Determine the (x, y) coordinate at the center of the cell enclosing the given text.  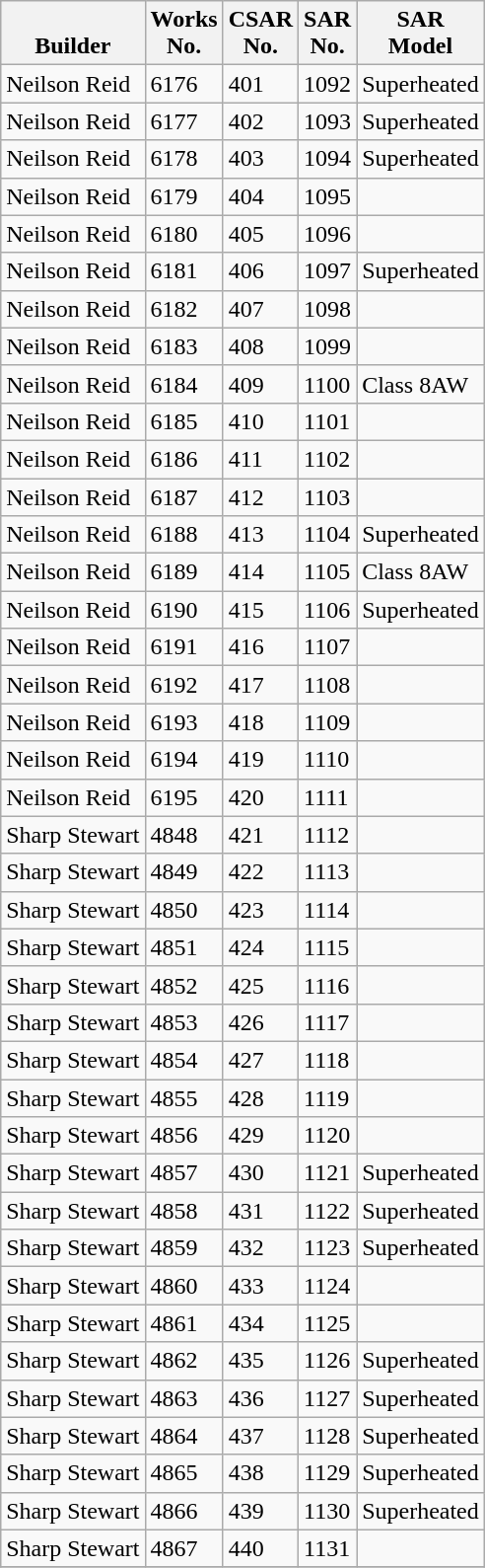
432 (260, 1248)
6194 (183, 760)
SARNo. (327, 34)
6178 (183, 159)
6195 (183, 797)
1108 (327, 685)
410 (260, 421)
1113 (327, 872)
412 (260, 496)
1095 (327, 196)
1096 (327, 234)
6189 (183, 572)
420 (260, 797)
4858 (183, 1211)
4855 (183, 1098)
430 (260, 1173)
1115 (327, 947)
6187 (183, 496)
1097 (327, 271)
415 (260, 610)
1114 (327, 910)
6190 (183, 610)
1125 (327, 1323)
418 (260, 722)
4850 (183, 910)
1131 (327, 1548)
CSARNo. (260, 34)
425 (260, 985)
1102 (327, 459)
4867 (183, 1548)
1123 (327, 1248)
428 (260, 1098)
4851 (183, 947)
416 (260, 647)
413 (260, 535)
427 (260, 1060)
4857 (183, 1173)
1122 (327, 1211)
1118 (327, 1060)
438 (260, 1473)
WorksNo. (183, 34)
436 (260, 1398)
1112 (327, 835)
4853 (183, 1022)
433 (260, 1286)
437 (260, 1436)
435 (260, 1361)
1109 (327, 722)
409 (260, 384)
424 (260, 947)
1121 (327, 1173)
6191 (183, 647)
417 (260, 685)
1093 (327, 121)
1119 (327, 1098)
1105 (327, 572)
6179 (183, 196)
6193 (183, 722)
4860 (183, 1286)
1116 (327, 985)
1099 (327, 346)
1092 (327, 84)
1126 (327, 1361)
422 (260, 872)
439 (260, 1511)
6183 (183, 346)
405 (260, 234)
414 (260, 572)
404 (260, 196)
6181 (183, 271)
401 (260, 84)
434 (260, 1323)
1127 (327, 1398)
4854 (183, 1060)
1101 (327, 421)
1103 (327, 496)
429 (260, 1136)
1120 (327, 1136)
431 (260, 1211)
4862 (183, 1361)
407 (260, 309)
6185 (183, 421)
4863 (183, 1398)
Builder (73, 34)
1107 (327, 647)
1111 (327, 797)
6184 (183, 384)
6192 (183, 685)
403 (260, 159)
406 (260, 271)
411 (260, 459)
4856 (183, 1136)
6176 (183, 84)
1117 (327, 1022)
1104 (327, 535)
440 (260, 1548)
408 (260, 346)
426 (260, 1022)
1094 (327, 159)
6180 (183, 234)
6182 (183, 309)
6177 (183, 121)
1110 (327, 760)
4866 (183, 1511)
1130 (327, 1511)
1129 (327, 1473)
4849 (183, 872)
4852 (183, 985)
1128 (327, 1436)
4859 (183, 1248)
1100 (327, 384)
1124 (327, 1286)
4848 (183, 835)
1098 (327, 309)
402 (260, 121)
419 (260, 760)
1106 (327, 610)
6186 (183, 459)
4865 (183, 1473)
4864 (183, 1436)
SARModel (421, 34)
6188 (183, 535)
421 (260, 835)
423 (260, 910)
4861 (183, 1323)
